Scan for the cell matching the given text and deliver its (X, Y) coordinate at center. 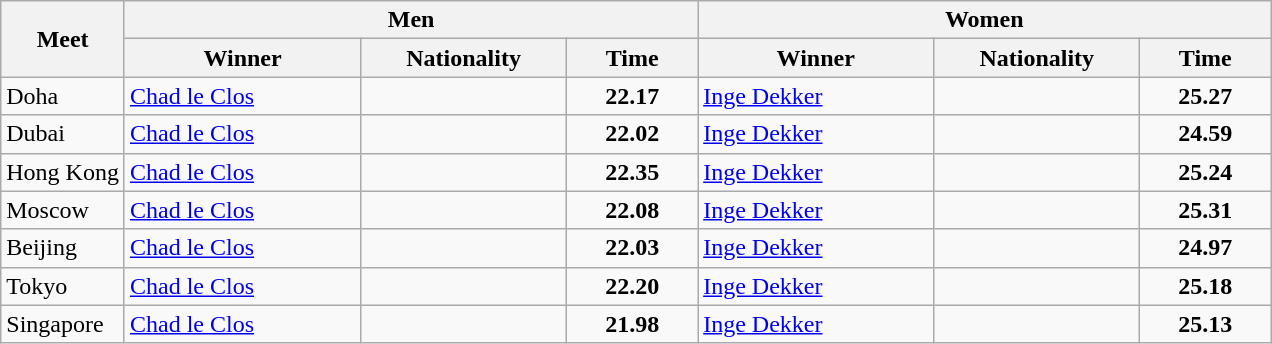
25.27 (1206, 96)
22.35 (632, 172)
24.97 (1206, 248)
Beijing (63, 248)
22.20 (632, 286)
Women (984, 20)
25.18 (1206, 286)
Men (410, 20)
Meet (63, 39)
25.13 (1206, 324)
25.24 (1206, 172)
Doha (63, 96)
Moscow (63, 210)
22.08 (632, 210)
Singapore (63, 324)
Dubai (63, 134)
22.02 (632, 134)
Hong Kong (63, 172)
Tokyo (63, 286)
25.31 (1206, 210)
22.03 (632, 248)
24.59 (1206, 134)
21.98 (632, 324)
22.17 (632, 96)
